Search for the cell housing the specified text and yield its (x, y) center coordinate. 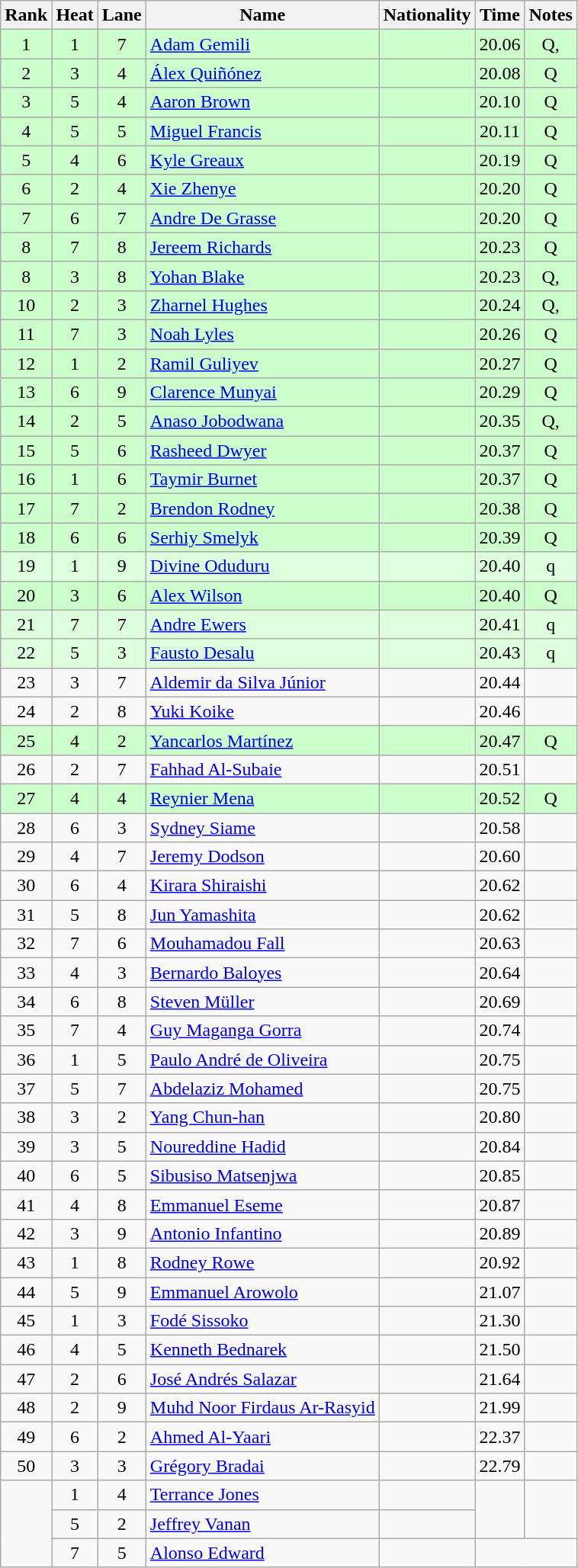
20.06 (500, 44)
Álex Quiñónez (262, 73)
29 (26, 857)
Fodé Sissoko (262, 1321)
20 (26, 595)
20.27 (500, 364)
22.37 (500, 1437)
Yohan Blake (262, 276)
Yang Chun-han (262, 1117)
Andre Ewers (262, 624)
Brendon Rodney (262, 508)
Ahmed Al-Yaari (262, 1437)
Alonso Edward (262, 1553)
42 (26, 1233)
20.80 (500, 1117)
20.08 (500, 73)
Zharnel Hughes (262, 305)
José Andrés Salazar (262, 1379)
Aaron Brown (262, 102)
20.46 (500, 711)
20.58 (500, 827)
20.87 (500, 1204)
17 (26, 508)
Antonio Infantino (262, 1233)
Andre De Grasse (262, 218)
35 (26, 1031)
Sydney Siame (262, 827)
Grégory Bradai (262, 1466)
30 (26, 886)
Anaso Jobodwana (262, 422)
20.24 (500, 305)
21.64 (500, 1379)
Bernardo Baloyes (262, 973)
20.60 (500, 857)
Reynier Mena (262, 798)
22.79 (500, 1466)
24 (26, 711)
19 (26, 566)
Yancarlos Martínez (262, 740)
Paulo André de Oliveira (262, 1060)
Name (262, 15)
Steven Müller (262, 1002)
Terrance Jones (262, 1495)
37 (26, 1089)
Emmanuel Eseme (262, 1204)
20.84 (500, 1146)
20.41 (500, 624)
Kenneth Bednarek (262, 1350)
Ramil Guliyev (262, 364)
Rank (26, 15)
14 (26, 422)
20.44 (500, 682)
32 (26, 944)
22 (26, 653)
Notes (551, 15)
21.99 (500, 1408)
25 (26, 740)
10 (26, 305)
Rodney Rowe (262, 1262)
44 (26, 1292)
45 (26, 1321)
Fahhad Al-Subaie (262, 769)
33 (26, 973)
Nationality (427, 15)
Emmanuel Arowolo (262, 1292)
Abdelaziz Mohamed (262, 1089)
Jeremy Dodson (262, 857)
18 (26, 537)
Yuki Koike (262, 711)
23 (26, 682)
20.29 (500, 393)
49 (26, 1437)
20.74 (500, 1031)
20.47 (500, 740)
20.63 (500, 944)
38 (26, 1117)
20.26 (500, 334)
Mouhamadou Fall (262, 944)
Jereem Richards (262, 247)
Noureddine Hadid (262, 1146)
12 (26, 364)
Kirara Shiraishi (262, 886)
34 (26, 1002)
Xie Zhenye (262, 189)
26 (26, 769)
Noah Lyles (262, 334)
36 (26, 1060)
20.69 (500, 1002)
20.64 (500, 973)
Muhd Noor Firdaus Ar-Rasyid (262, 1408)
21.07 (500, 1292)
20.35 (500, 422)
21 (26, 624)
Clarence Munyai (262, 393)
43 (26, 1262)
16 (26, 479)
20.52 (500, 798)
11 (26, 334)
28 (26, 827)
Aldemir da Silva Júnior (262, 682)
20.43 (500, 653)
46 (26, 1350)
47 (26, 1379)
Alex Wilson (262, 595)
31 (26, 915)
Taymir Burnet (262, 479)
Adam Gemili (262, 44)
Guy Maganga Gorra (262, 1031)
Rasheed Dwyer (262, 451)
50 (26, 1466)
Heat (75, 15)
27 (26, 798)
48 (26, 1408)
20.38 (500, 508)
20.85 (500, 1175)
21.50 (500, 1350)
21.30 (500, 1321)
Lane (122, 15)
13 (26, 393)
20.39 (500, 537)
41 (26, 1204)
39 (26, 1146)
20.51 (500, 769)
Divine Oduduru (262, 566)
20.89 (500, 1233)
40 (26, 1175)
Fausto Desalu (262, 653)
15 (26, 451)
Kyle Greaux (262, 160)
Jeffrey Vanan (262, 1524)
Time (500, 15)
20.19 (500, 160)
20.11 (500, 131)
Serhiy Smelyk (262, 537)
Miguel Francis (262, 131)
Sibusiso Matsenjwa (262, 1175)
Jun Yamashita (262, 915)
20.92 (500, 1262)
20.10 (500, 102)
